From the cell containing the given text, extract its center point as (x, y) coordinate. 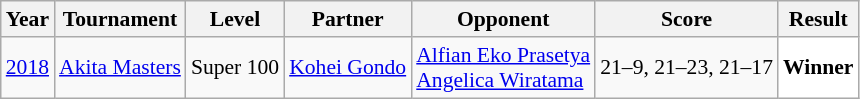
Kohei Gondo (348, 68)
Result (818, 19)
Opponent (503, 19)
Winner (818, 68)
Partner (348, 19)
Year (28, 19)
Score (686, 19)
Super 100 (235, 68)
Tournament (120, 19)
Level (235, 19)
2018 (28, 68)
Akita Masters (120, 68)
Alfian Eko Prasetya Angelica Wiratama (503, 68)
21–9, 21–23, 21–17 (686, 68)
